Find where the given text appears and provide that cell's center as [X, Y] coordinate. 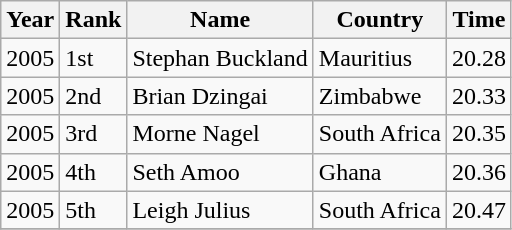
20.35 [478, 134]
Brian Dzingai [220, 96]
Country [380, 20]
Name [220, 20]
3rd [94, 134]
Stephan Buckland [220, 58]
20.33 [478, 96]
20.36 [478, 172]
20.47 [478, 210]
1st [94, 58]
Zimbabwe [380, 96]
Mauritius [380, 58]
4th [94, 172]
Time [478, 20]
5th [94, 210]
Seth Amoo [220, 172]
Morne Nagel [220, 134]
Year [30, 20]
Leigh Julius [220, 210]
2nd [94, 96]
Ghana [380, 172]
Rank [94, 20]
20.28 [478, 58]
